Provide the [X, Y] coordinate of the cell's center where the given text is located.  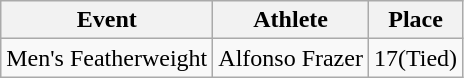
Men's Featherweight [107, 58]
Athlete [291, 20]
17(Tied) [415, 58]
Place [415, 20]
Event [107, 20]
Alfonso Frazer [291, 58]
